Search for the cell housing the specified text and yield its (X, Y) center coordinate. 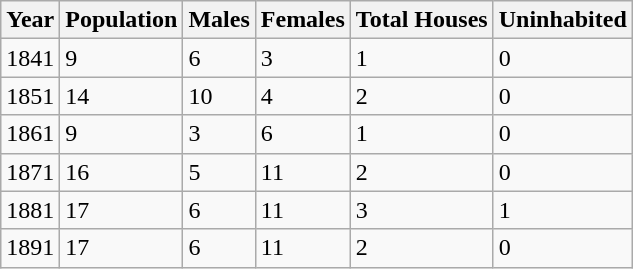
1861 (30, 134)
16 (122, 172)
1851 (30, 96)
1841 (30, 58)
14 (122, 96)
1871 (30, 172)
1891 (30, 248)
Females (302, 20)
Population (122, 20)
4 (302, 96)
5 (219, 172)
10 (219, 96)
1881 (30, 210)
Year (30, 20)
Uninhabited (562, 20)
Total Houses (422, 20)
Males (219, 20)
